Identify which cell holds the provided text, then report its (x, y) central coordinate. 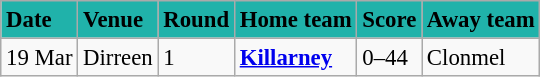
Killarney (296, 57)
Away team (481, 19)
Date (40, 19)
Score (390, 19)
Home team (296, 19)
0–44 (390, 57)
1 (196, 57)
Dirreen (118, 57)
Clonmel (481, 57)
Round (196, 19)
Venue (118, 19)
19 Mar (40, 57)
